Return the [X, Y] coordinate for the center point of the cell that contains the specified text.  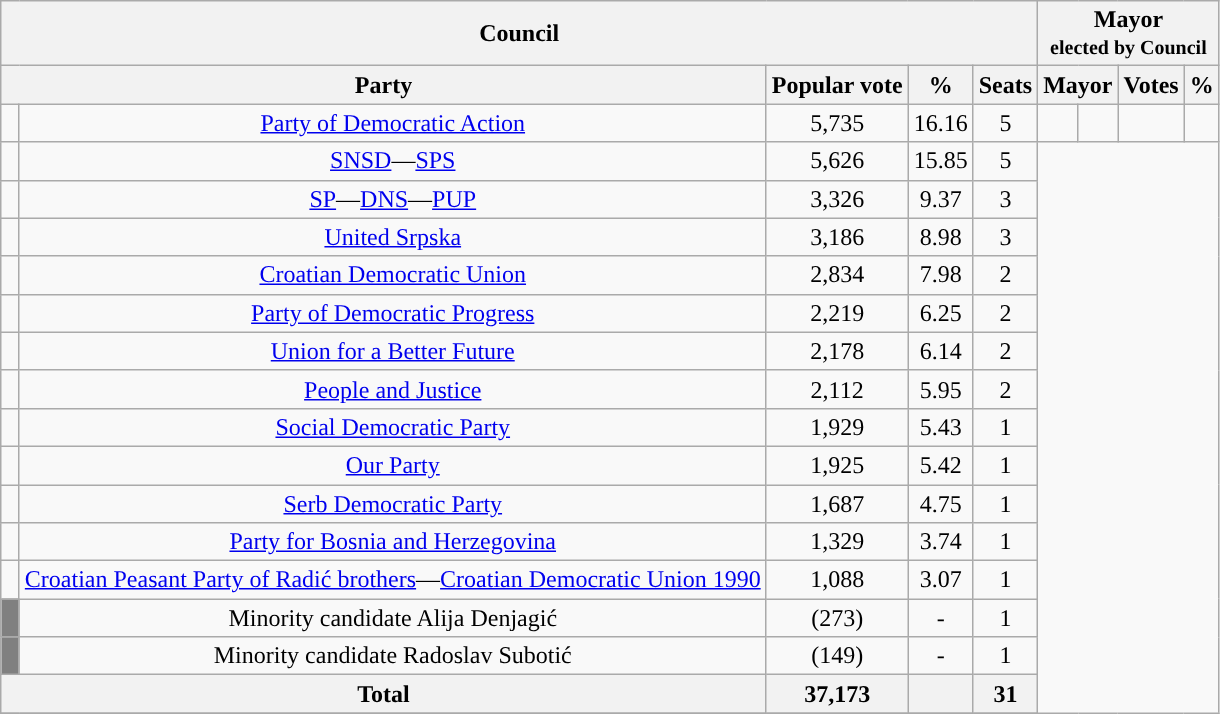
Minority candidate Alija Denjagić [392, 618]
(149) [837, 656]
15.85 [940, 161]
Mayorelected by Council [1129, 34]
1,329 [837, 542]
Minority candidate Radoslav Subotić [392, 656]
Seats [1005, 85]
2,112 [837, 389]
3.74 [940, 542]
Votes [1151, 85]
8.98 [940, 237]
Party of Democratic Progress [392, 313]
6.25 [940, 313]
Popular vote [837, 85]
Social Democratic Party [392, 427]
2,219 [837, 313]
3,186 [837, 237]
2,834 [837, 275]
5,735 [837, 123]
Mayor [1078, 85]
3,326 [837, 199]
Our Party [392, 465]
4.75 [940, 503]
7.98 [940, 275]
5.43 [940, 427]
16.16 [940, 123]
Total [384, 694]
Croatian Democratic Union [392, 275]
5,626 [837, 161]
1,925 [837, 465]
Party [384, 85]
Union for a Better Future [392, 351]
Croatian Peasant Party of Radić brothers—Croatian Democratic Union 1990 [392, 580]
(273) [837, 618]
Serb Democratic Party [392, 503]
Party for Bosnia and Herzegovina [392, 542]
5.42 [940, 465]
1,088 [837, 580]
3.07 [940, 580]
Council [520, 34]
6.14 [940, 351]
United Srpska [392, 237]
People and Justice [392, 389]
Party of Democratic Action [392, 123]
1,929 [837, 427]
9.37 [940, 199]
31 [1005, 694]
SP—DNS—PUP [392, 199]
1,687 [837, 503]
5.95 [940, 389]
37,173 [837, 694]
SNSD—SPS [392, 161]
2,178 [837, 351]
